Extract the (X, Y) coordinate from the center of the cell holding the provided text.  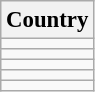
Country (48, 20)
